Return the [x, y] coordinate for the center point of the cell that contains the specified text.  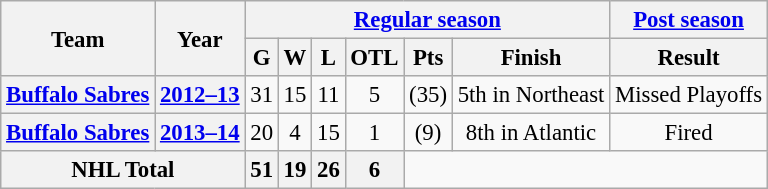
31 [262, 95]
Result [689, 58]
Regular season [428, 20]
Year [200, 38]
(35) [428, 95]
19 [294, 170]
Missed Playoffs [689, 95]
51 [262, 170]
(9) [428, 133]
Pts [428, 58]
11 [328, 95]
Fired [689, 133]
4 [294, 133]
Post season [689, 20]
2012–13 [200, 95]
2013–14 [200, 133]
5 [374, 95]
Team [78, 38]
G [262, 58]
6 [374, 170]
26 [328, 170]
8th in Atlantic [530, 133]
OTL [374, 58]
L [328, 58]
1 [374, 133]
Finish [530, 58]
20 [262, 133]
5th in Northeast [530, 95]
NHL Total [123, 170]
W [294, 58]
